For the text-containing cell, return its midpoint in (X, Y) coordinate format. 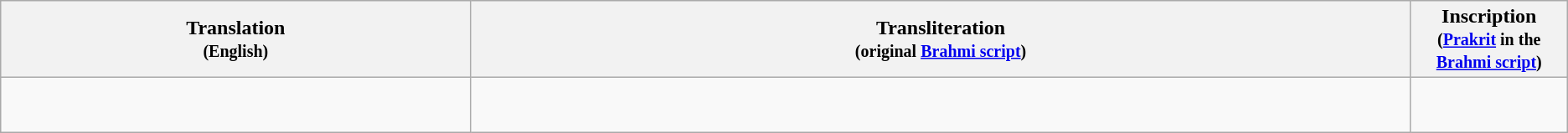
Transliteration(original Brahmi script) (941, 39)
Inscription(Prakrit in the Brahmi script) (1489, 39)
Translation(English) (236, 39)
